Identify which cell holds the provided text, then report its [x, y] central coordinate. 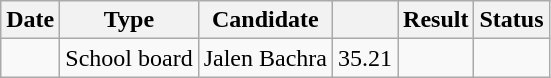
Status [512, 20]
Date [30, 20]
School board [129, 58]
Type [129, 20]
35.21 [366, 58]
Candidate [265, 20]
Result [436, 20]
Jalen Bachra [265, 58]
